Search for the cell housing the specified text and yield its (X, Y) center coordinate. 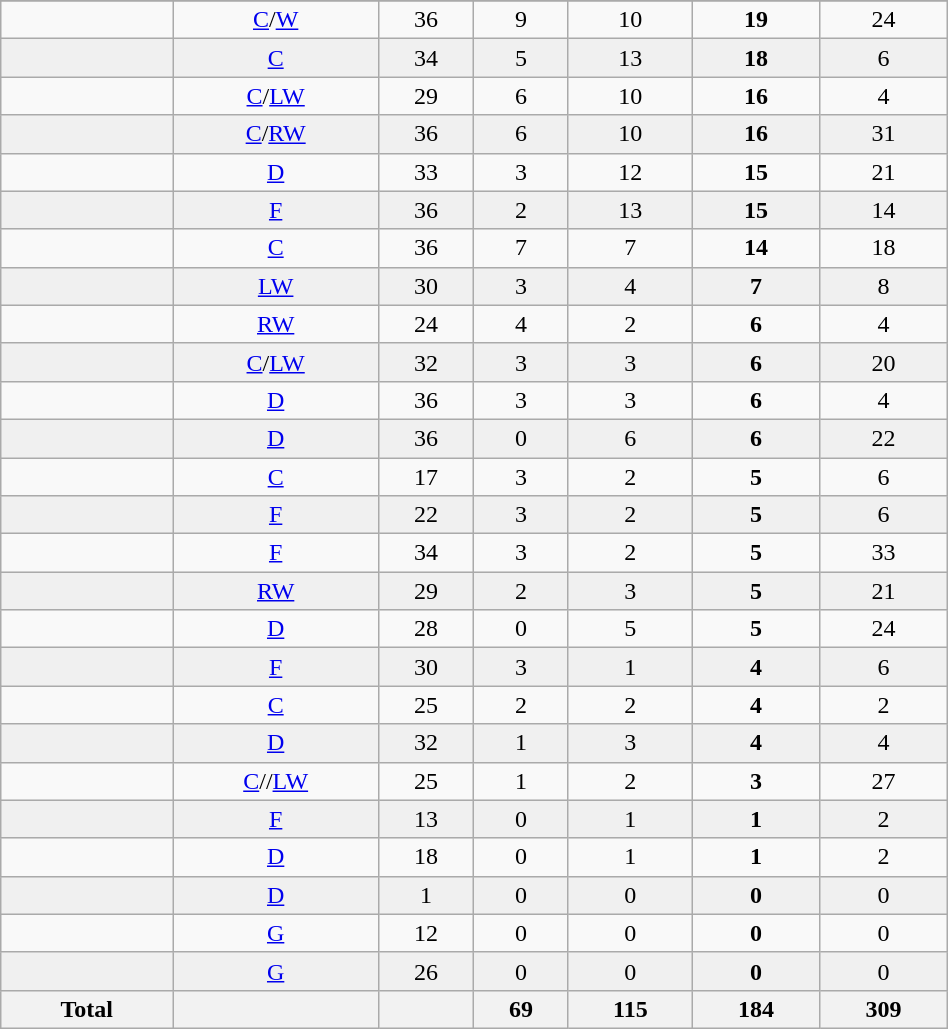
LW (276, 286)
28 (426, 629)
69 (520, 1009)
Total (87, 1009)
17 (426, 477)
19 (756, 20)
26 (426, 971)
C//LW (276, 781)
115 (630, 1009)
184 (756, 1009)
27 (884, 781)
8 (884, 286)
20 (884, 362)
309 (884, 1009)
C/RW (276, 134)
C/W (276, 20)
9 (520, 20)
31 (884, 134)
